Search for the cell housing the specified text and yield its (X, Y) center coordinate. 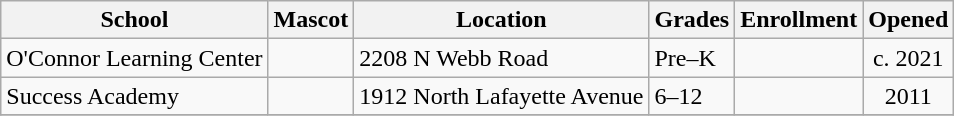
Success Academy (134, 96)
Opened (908, 20)
School (134, 20)
Enrollment (799, 20)
c. 2021 (908, 58)
O'Connor Learning Center (134, 58)
Grades (692, 20)
Pre–K (692, 58)
Location (502, 20)
Mascot (311, 20)
2208 N Webb Road (502, 58)
6–12 (692, 96)
1912 North Lafayette Avenue (502, 96)
2011 (908, 96)
